Return [x, y] of the center of cell containing provided text 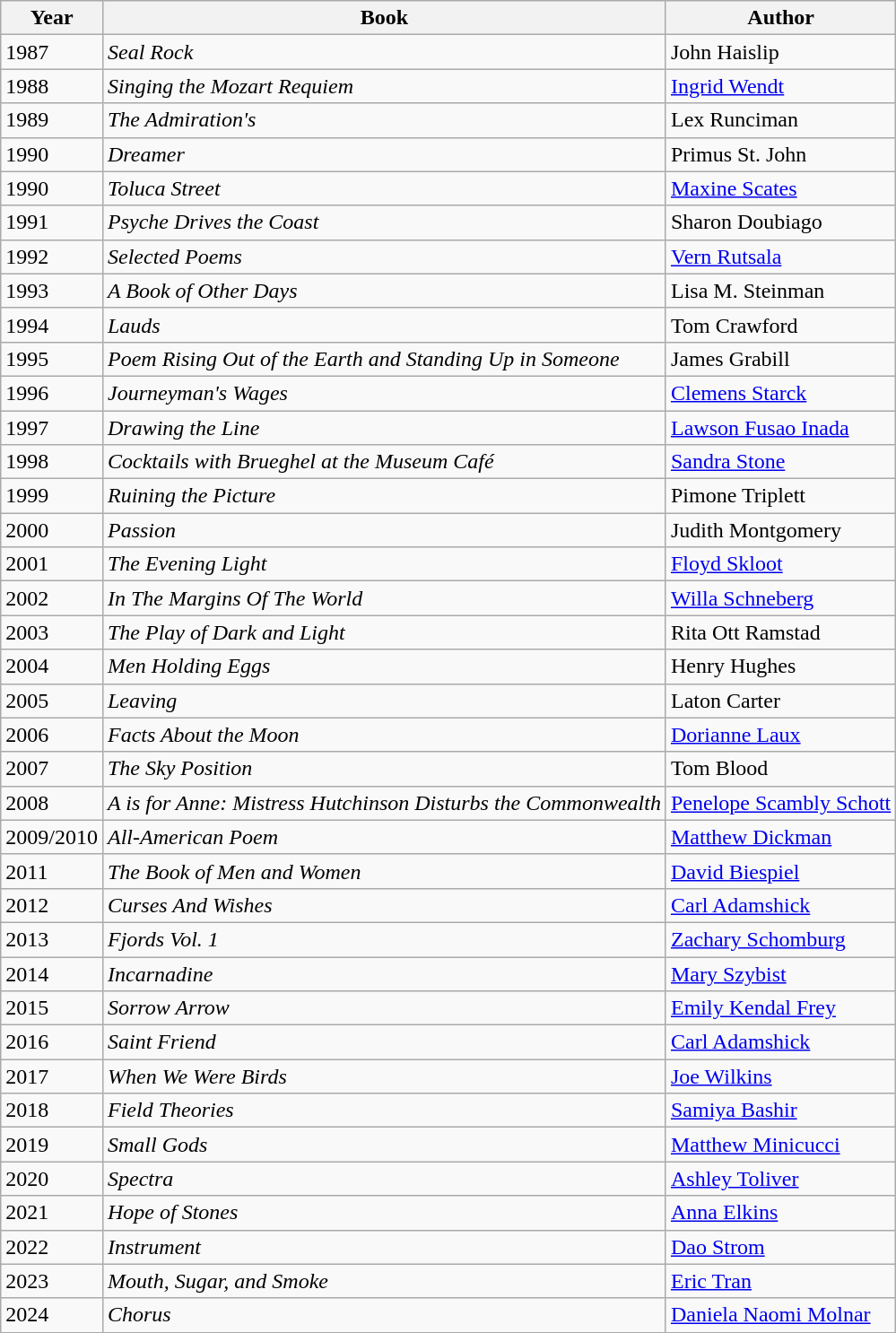
Tom Crawford [780, 325]
1992 [52, 257]
1996 [52, 393]
Matthew Dickman [780, 837]
2002 [52, 598]
Journeyman's Wages [384, 393]
1997 [52, 428]
Toluca Street [384, 188]
1993 [52, 291]
2001 [52, 564]
The Play of Dark and Light [384, 632]
2017 [52, 1076]
2006 [52, 735]
Poem Rising Out of the Earth and Standing Up in Someone [384, 359]
2004 [52, 666]
Saint Friend [384, 1042]
1987 [52, 52]
Ruining the Picture [384, 496]
1994 [52, 325]
1999 [52, 496]
Hope of Stones [384, 1213]
2024 [52, 1315]
Sorrow Arrow [384, 1008]
A Book of Other Days [384, 291]
2008 [52, 803]
Book [384, 18]
2021 [52, 1213]
2014 [52, 973]
Rita Ott Ramstad [780, 632]
Maxine Scates [780, 188]
1988 [52, 86]
Dreamer [384, 154]
The Sky Position [384, 769]
1991 [52, 222]
The Book of Men and Women [384, 871]
Samiya Bashir [780, 1111]
2000 [52, 530]
2012 [52, 905]
2022 [52, 1247]
2015 [52, 1008]
Lex Runciman [780, 120]
Vern Rutsala [780, 257]
2016 [52, 1042]
2011 [52, 871]
All-American Poem [384, 837]
Small Gods [384, 1145]
Eric Tran [780, 1281]
Facts About the Moon [384, 735]
When We Were Birds [384, 1076]
Curses And Wishes [384, 905]
Incarnadine [384, 973]
Fjords Vol. 1 [384, 939]
Leaving [384, 701]
Daniela Naomi Molnar [780, 1315]
Drawing the Line [384, 428]
2018 [52, 1111]
2007 [52, 769]
Chorus [384, 1315]
Spectra [384, 1179]
John Haislip [780, 52]
Lisa M. Steinman [780, 291]
Dorianne Laux [780, 735]
In The Margins Of The World [384, 598]
Joe Wilkins [780, 1076]
Psyche Drives the Coast [384, 222]
Penelope Scambly Schott [780, 803]
2020 [52, 1179]
Mouth, Sugar, and Smoke [384, 1281]
2005 [52, 701]
1995 [52, 359]
Matthew Minicucci [780, 1145]
1989 [52, 120]
Willa Schneberg [780, 598]
Tom Blood [780, 769]
Selected Poems [384, 257]
Judith Montgomery [780, 530]
2019 [52, 1145]
Ashley Toliver [780, 1179]
Lawson Fusao Inada [780, 428]
Singing the Mozart Requiem [384, 86]
Cocktails with Brueghel at the Museum Café [384, 462]
The Admiration's [384, 120]
2009/2010 [52, 837]
Sharon Doubiago [780, 222]
Anna Elkins [780, 1213]
Mary Szybist [780, 973]
2003 [52, 632]
Sandra Stone [780, 462]
Zachary Schomburg [780, 939]
Floyd Skloot [780, 564]
Year [52, 18]
The Evening Light [384, 564]
Author [780, 18]
Field Theories [384, 1111]
1998 [52, 462]
Instrument [384, 1247]
David Biespiel [780, 871]
Henry Hughes [780, 666]
Emily Kendal Frey [780, 1008]
2013 [52, 939]
Seal Rock [384, 52]
Passion [384, 530]
Ingrid Wendt [780, 86]
Men Holding Eggs [384, 666]
Lauds [384, 325]
Primus St. John [780, 154]
Dao Strom [780, 1247]
Laton Carter [780, 701]
Pimone Triplett [780, 496]
Clemens Starck [780, 393]
James Grabill [780, 359]
A is for Anne: Mistress Hutchinson Disturbs the Commonwealth [384, 803]
2023 [52, 1281]
